Search for the cell housing the specified text and yield its (x, y) center coordinate. 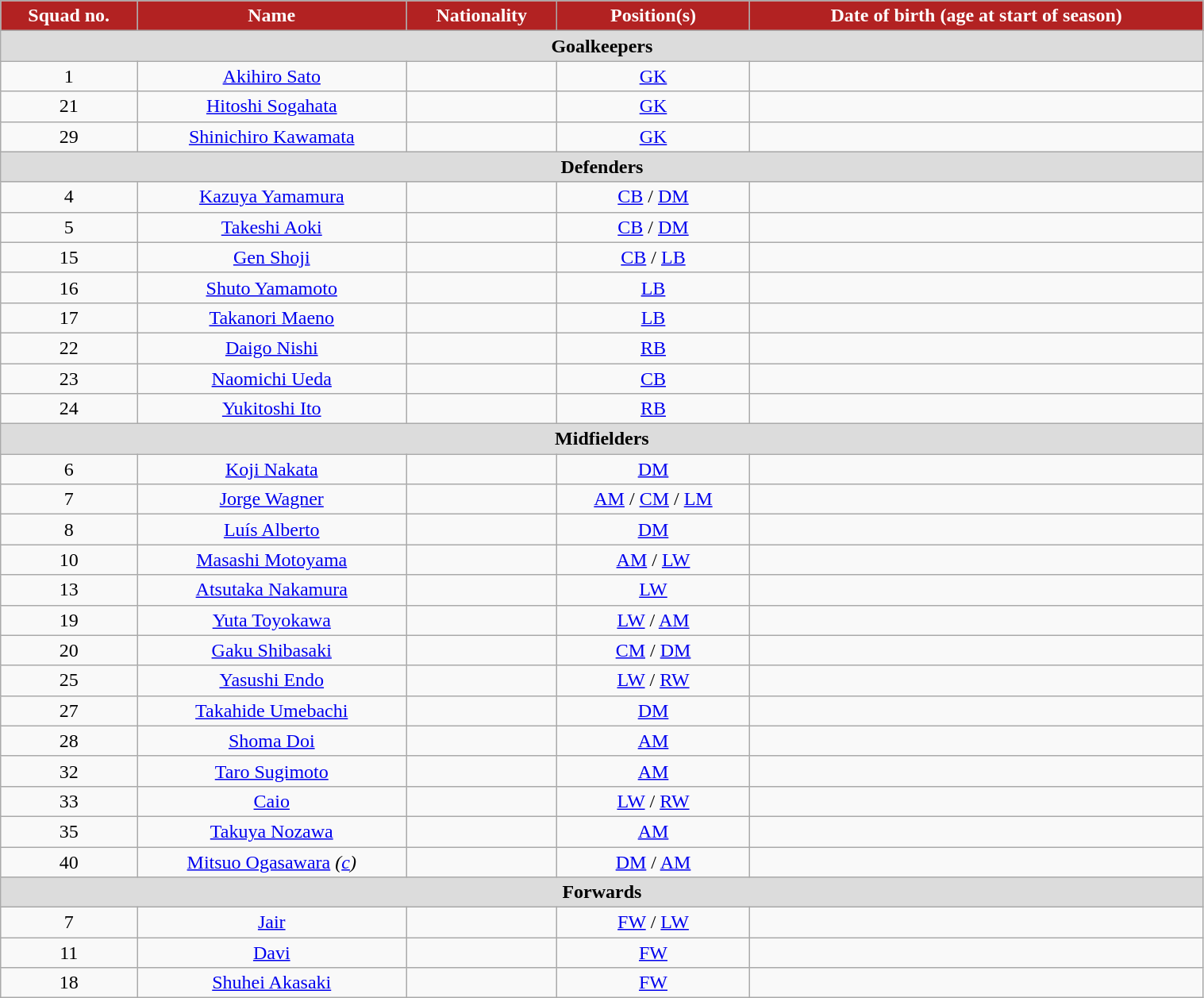
Masashi Motoyama (271, 560)
AM / LW (653, 560)
Jorge Wagner (271, 499)
Forwards (602, 892)
CB / LB (653, 257)
19 (69, 620)
23 (69, 379)
Shuto Yamamoto (271, 287)
40 (69, 861)
15 (69, 257)
Yasushi Endo (271, 680)
Gen Shoji (271, 257)
Takuya Nozawa (271, 831)
Naomichi Ueda (271, 379)
29 (69, 137)
Hitoshi Sogahata (271, 106)
13 (69, 590)
1 (69, 76)
Shinichiro Kawamata (271, 137)
Kazuya Yamamura (271, 197)
24 (69, 409)
Daigo Nishi (271, 348)
Squad no. (69, 16)
32 (69, 771)
35 (69, 831)
16 (69, 287)
Name (271, 16)
Yuta Toyokawa (271, 620)
AM / CM / LM (653, 499)
33 (69, 801)
Gaku Shibasaki (271, 650)
Goalkeepers (602, 46)
8 (69, 530)
Nationality (482, 16)
18 (69, 983)
Caio (271, 801)
27 (69, 711)
28 (69, 741)
17 (69, 318)
21 (69, 106)
Date of birth (age at start of season) (976, 16)
CB (653, 379)
Mitsuo Ogasawara (c) (271, 861)
4 (69, 197)
Midfielders (602, 439)
Atsutaka Nakamura (271, 590)
Koji Nakata (271, 469)
Taro Sugimoto (271, 771)
Defenders (602, 167)
Davi (271, 953)
20 (69, 650)
Luís Alberto (271, 530)
10 (69, 560)
LW / AM (653, 620)
11 (69, 953)
6 (69, 469)
LW (653, 590)
Yukitoshi Ito (271, 409)
25 (69, 680)
FW / LW (653, 923)
5 (69, 227)
22 (69, 348)
Takahide Umebachi (271, 711)
Takanori Maeno (271, 318)
DM / AM (653, 861)
CM / DM (653, 650)
Akihiro Sato (271, 76)
Takeshi Aoki (271, 227)
Shoma Doi (271, 741)
Position(s) (653, 16)
Jair (271, 923)
Shuhei Akasaki (271, 983)
